Determine the (X, Y) coordinate at the center of the cell enclosing the given text.  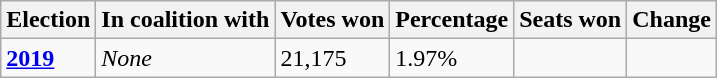
Percentage (452, 20)
1.97% (452, 58)
Seats won (570, 20)
None (186, 58)
In coalition with (186, 20)
2019 (48, 58)
Votes won (332, 20)
Election (48, 20)
Change (672, 20)
21,175 (332, 58)
